Return the (x, y) coordinate for the center point of the cell that contains the specified text.  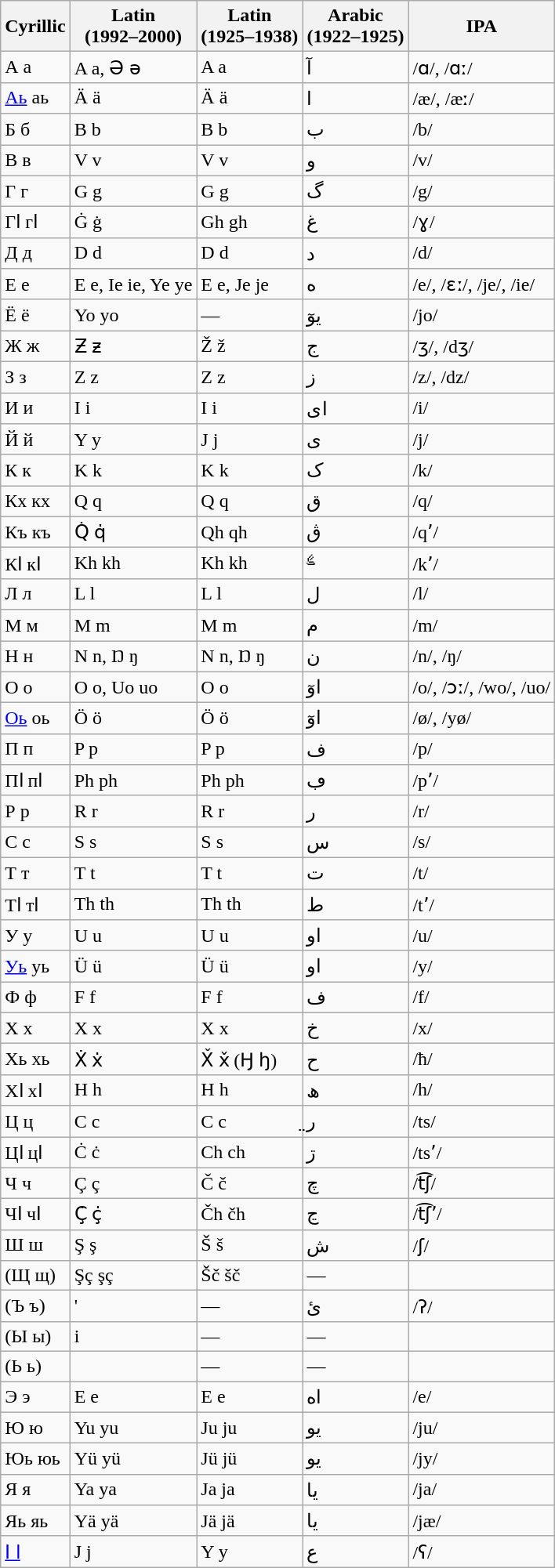
/ɑ/, /ɑː/ (481, 67)
' (133, 1306)
ࢰ (356, 563)
Yu yu (133, 1428)
ڗ (356, 1152)
Цӏ цӏ (35, 1152)
/x/ (481, 1028)
ج (356, 346)
/tʼ/ (481, 904)
ڢ (356, 780)
Ya ya (133, 1490)
ش (356, 1245)
گ (356, 191)
ر (356, 811)
Gh gh (249, 223)
Б б (35, 129)
Yä yä (133, 1521)
Šč šč (249, 1276)
Э э (35, 1396)
Qh qh (249, 532)
/f/ (481, 998)
Хь хь (35, 1059)
/jo/ (481, 315)
У у (35, 936)
/q/ (481, 502)
Яь яь (35, 1521)
П п (35, 749)
/z/, /dz/ (481, 377)
ح (356, 1059)
Ç ç (133, 1183)
Кх кх (35, 502)
Ш ш (35, 1245)
Е е (35, 284)
Къ къ (35, 532)
/ts/ (481, 1121)
ئ (356, 1306)
Юь юь (35, 1459)
Хӏ хӏ (35, 1090)
/s/ (481, 842)
خ (356, 1028)
Ž ž (249, 346)
Р р (35, 811)
К к (35, 470)
اە (356, 1396)
یوٓ (356, 315)
Л л (35, 594)
Ju ju (249, 1428)
/tsʼ/ (481, 1152)
/y/ (481, 966)
/r/ (481, 811)
ر̤ (356, 1121)
ط (356, 904)
Уь уь (35, 966)
د (356, 253)
/v/ (481, 160)
Т т (35, 873)
/qʼ/ (481, 532)
/ja/ (481, 1490)
Ж ж (35, 346)
ق (356, 502)
Тӏ тӏ (35, 904)
Şç şç (133, 1276)
Latin(1992–2000) (133, 27)
ب (356, 129)
Yo yo (133, 315)
Cyrillic (35, 27)
Ġ ġ (133, 223)
Q̇ q̇ (133, 532)
Гӏ гӏ (35, 223)
/i/ (481, 408)
Ф ф (35, 998)
/jæ/ (481, 1521)
/ʕ/ (481, 1552)
ز (356, 377)
Аь аь (35, 98)
Jü jü (249, 1459)
Пӏ пӏ (35, 780)
ت (356, 873)
Ƶ ƶ (133, 346)
/t͡ʃʼ/ (481, 1215)
و (356, 160)
Š š (249, 1245)
Ja ja (249, 1490)
Čh čh (249, 1215)
E e, Ie ie, Ye ye (133, 284)
/l/ (481, 594)
/u/ (481, 936)
Ch ch (249, 1152)
ک (356, 470)
ن (356, 657)
Ӏ ӏ (35, 1552)
ای (356, 408)
Latin(1925–1938) (249, 27)
A a, Ə ə (133, 67)
А а (35, 67)
Г г (35, 191)
IPA (481, 27)
i (133, 1336)
ا (356, 98)
Č č (249, 1183)
O o, Uo uo (133, 687)
Чӏ чӏ (35, 1215)
Х х (35, 1028)
Ş ş (133, 1245)
/k/ (481, 470)
/b/ (481, 129)
A a (249, 67)
/kʼ/ (481, 563)
آ (356, 67)
(Ь ь) (35, 1366)
Оь оь (35, 719)
Ẋ ẋ (133, 1059)
/ø/, /yø/ (481, 719)
س (356, 842)
/æ/, /æː/ (481, 98)
ل (356, 594)
Ю ю (35, 1428)
Я я (35, 1490)
/e/ (481, 1396)
З з (35, 377)
/j/ (481, 440)
Ц ц (35, 1121)
Кӏ кӏ (35, 563)
О о (35, 687)
/ʃ/ (481, 1245)
/e/, /ɛː/, /je/, /ie/ (481, 284)
Arabic(1922–1925) (356, 27)
/m/ (481, 625)
/ħ/ (481, 1059)
Yü yü (133, 1459)
/ɣ/ (481, 223)
ھ (356, 1090)
غ (356, 223)
/n/, /ŋ/ (481, 657)
Ё ё (35, 315)
چ (356, 1183)
/jy/ (481, 1459)
/d/ (481, 253)
(Щ щ) (35, 1276)
/ju/ (481, 1428)
/h/ (481, 1090)
/g/ (481, 191)
/p/ (481, 749)
Ċ ċ (133, 1152)
И и (35, 408)
/t/ (481, 873)
Ч ч (35, 1183)
Н н (35, 657)
В в (35, 160)
X̌ x̌ (Ꜧ ꜧ) (249, 1059)
(Ы ы) (35, 1336)
Jä jä (249, 1521)
ڨ (356, 532)
ی (356, 440)
ە (356, 284)
م (356, 625)
ڃ (356, 1215)
O o (249, 687)
Ç̇ ç̇ (133, 1215)
М м (35, 625)
ع (356, 1552)
E e, Je je (249, 284)
С с (35, 842)
/t͡ʃ/ (481, 1183)
/ʒ/, /dʒ/ (481, 346)
(Ъ ъ) (35, 1306)
/pʼ/ (481, 780)
Й й (35, 440)
Д д (35, 253)
/o/, /ɔː/, /wo/, /uo/ (481, 687)
/ʔ/ (481, 1306)
